Find where the given text appears and provide that cell's center as (x, y) coordinate. 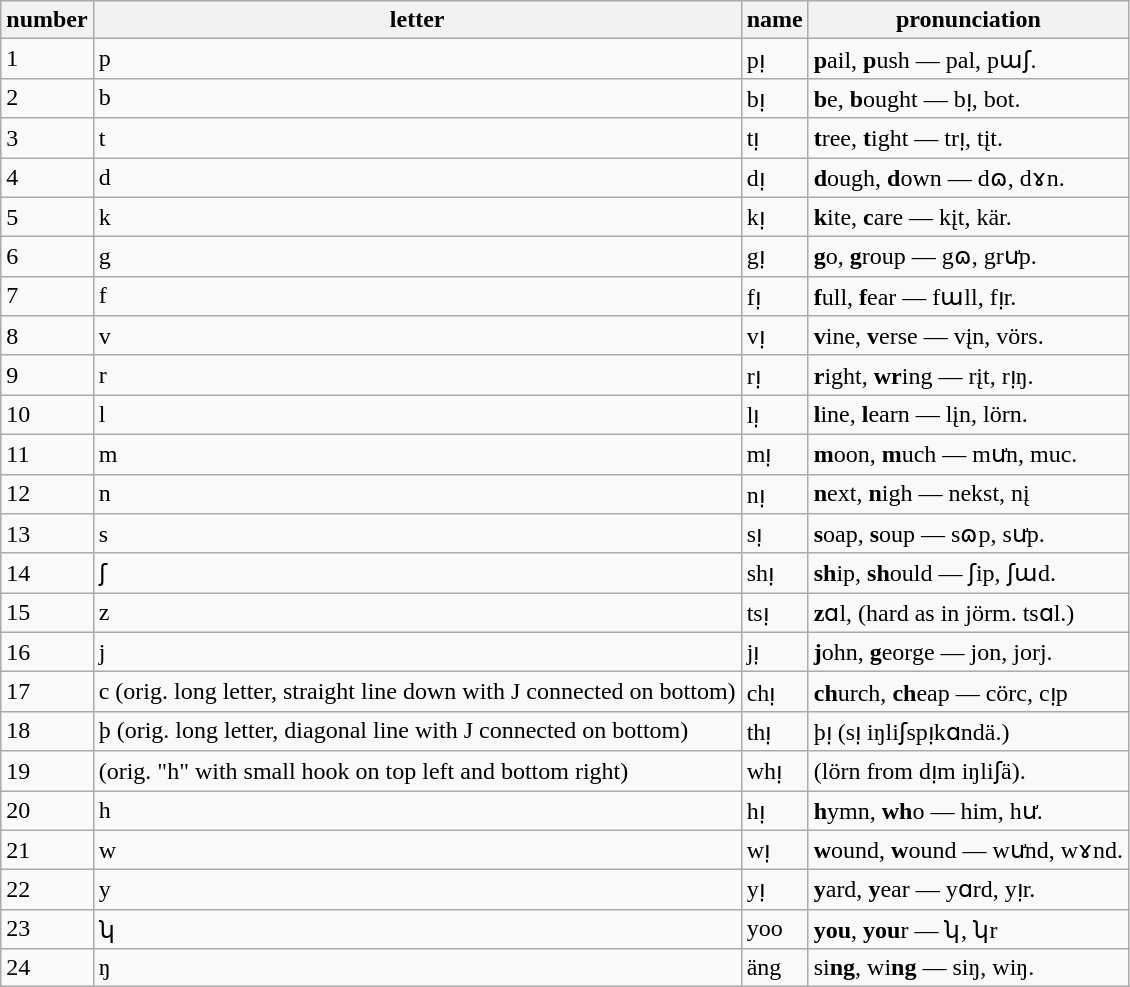
9 (47, 375)
tı̣ (774, 138)
hymn, who — him, hư. (968, 810)
22 (47, 890)
13 (47, 534)
kite, care — kįt, kär. (968, 217)
ŋ (417, 968)
church, cheap — cörc, cı̣p (968, 692)
þı̣ (sı̣ iŋliʃspı̣kɑndä.) (968, 731)
vı̣ (774, 336)
sing, wing — siŋ, wiŋ. (968, 968)
full, fear — fɯll, fı̣r. (968, 296)
name (774, 20)
shı̣ (774, 573)
zɑl, (hard as in jörm. tsɑl.) (968, 613)
dı̣ (774, 178)
k (417, 217)
äng (774, 968)
letter (417, 20)
lı̣ (774, 415)
soap, soup — sɷp, sưp. (968, 534)
t (417, 138)
n (417, 494)
g (417, 257)
19 (47, 771)
r (417, 375)
wound, wound — wưnd, wɤnd. (968, 850)
you, your — ʮ, ʮr (968, 929)
pail, push — pal, pɯʃ. (968, 59)
2 (47, 98)
21 (47, 850)
5 (47, 217)
j (417, 652)
mı̣ (774, 454)
sı̣ (774, 534)
m (417, 454)
24 (47, 968)
go, group — gɷ, grưp. (968, 257)
17 (47, 692)
12 (47, 494)
fı̣ (774, 296)
number (47, 20)
wı̣ (774, 850)
tree, tight — trı̣, tįt. (968, 138)
14 (47, 573)
s (417, 534)
c (orig. long letter, straight line down with J connected on bottom) (417, 692)
kı̣ (774, 217)
1 (47, 59)
z (417, 613)
(orig. "h" with small hook on top left and bottom right) (417, 771)
whı̣ (774, 771)
pı̣ (774, 59)
ship, should — ʃip, ʃɯd. (968, 573)
8 (47, 336)
16 (47, 652)
hı̣ (774, 810)
18 (47, 731)
þ (orig. long letter, diagonal line with J connected on bottom) (417, 731)
yard, year — yɑrd, yı̣r. (968, 890)
thı̣ (774, 731)
3 (47, 138)
23 (47, 929)
11 (47, 454)
tsı̣ (774, 613)
y (417, 890)
next, nigh — nekst, nį (968, 494)
b (417, 98)
right, wring — rįt, rı̣ŋ. (968, 375)
yoo (774, 929)
dough, down — dɷ, dɤn. (968, 178)
h (417, 810)
rı̣ (774, 375)
15 (47, 613)
ʮ (417, 929)
10 (47, 415)
l (417, 415)
ʃ (417, 573)
20 (47, 810)
chı̣ (774, 692)
bı̣ (774, 98)
vine, verse — vįn, vörs. (968, 336)
f (417, 296)
p (417, 59)
7 (47, 296)
be, bought — bı̣, bot. (968, 98)
line, learn — lįn, lörn. (968, 415)
v (417, 336)
moon, much — mưn, muc. (968, 454)
john, george — jon, jorj. (968, 652)
d (417, 178)
6 (47, 257)
yı̣ (774, 890)
4 (47, 178)
(lörn from dı̣m iŋliʃä). (968, 771)
jı̣ (774, 652)
w (417, 850)
nı̣ (774, 494)
gı̣ (774, 257)
pronunciation (968, 20)
